Detect which cell encompasses the target text, then output its (X, Y) center coordinate. 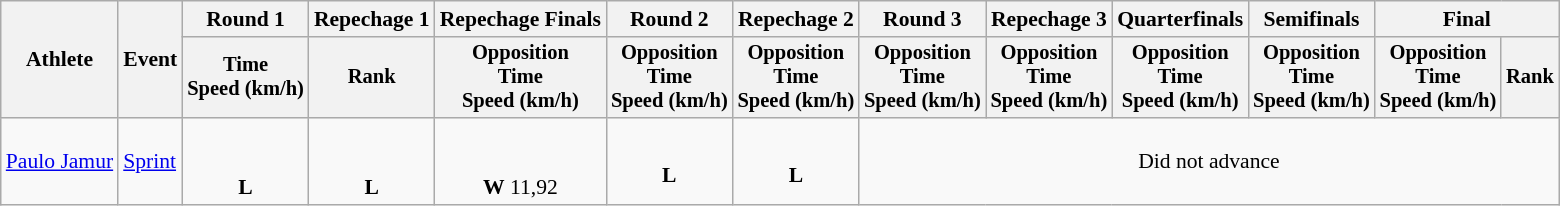
Repechage 1 (372, 19)
Sprint (150, 162)
Semifinals (1312, 19)
Repechage 2 (796, 19)
Final (1467, 19)
Paulo Jamur (60, 162)
TimeSpeed (km/h) (246, 78)
Repechage Finals (520, 19)
Round 3 (922, 19)
W 11,92 (520, 162)
Round 2 (670, 19)
Repechage 3 (1050, 19)
Quarterfinals (1180, 19)
Did not advance (1209, 162)
Athlete (60, 60)
Round 1 (246, 19)
Event (150, 60)
